Capture the cell that displays the provided text and extract its [X, Y] central coordinate. 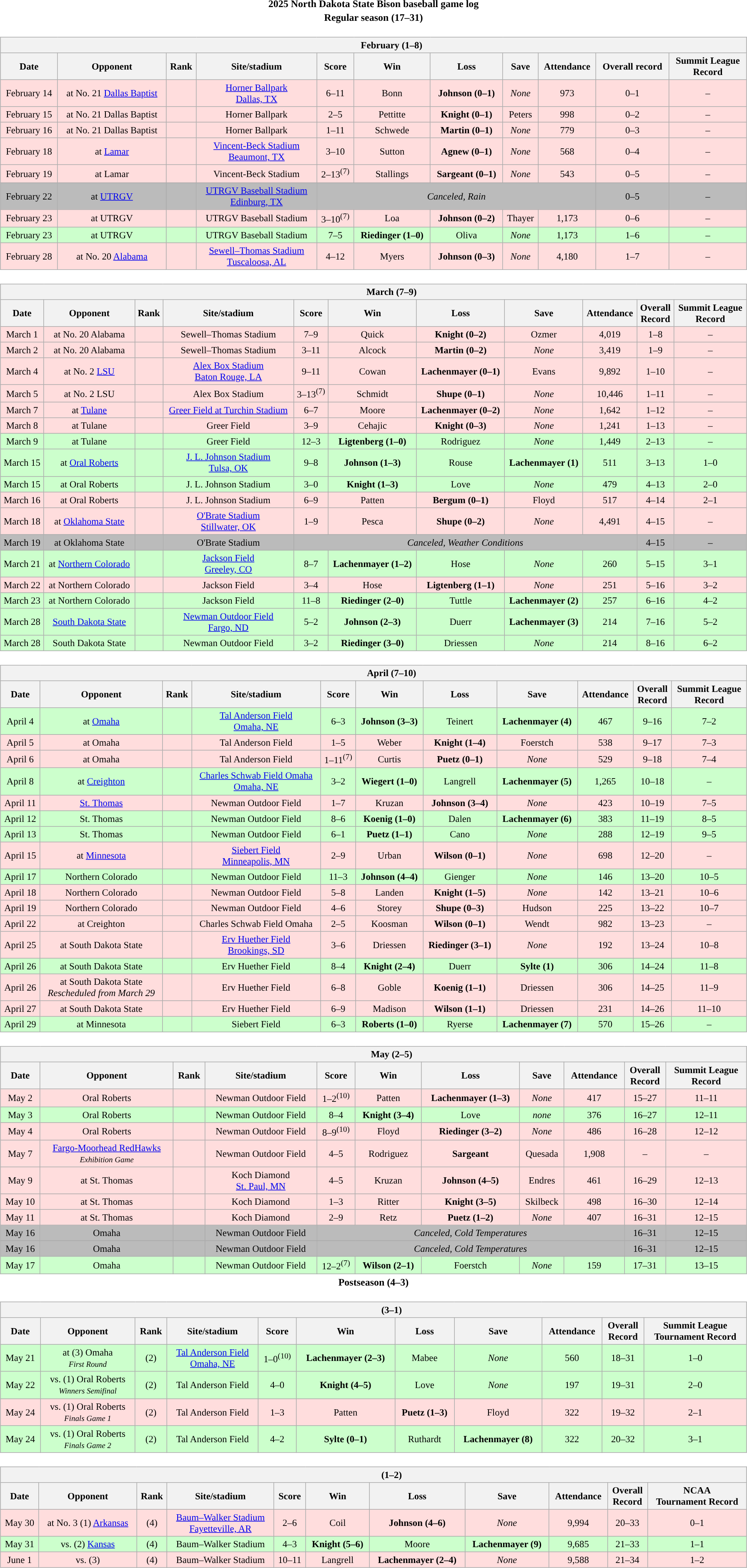
Koosman [389, 924]
Lachenmayer (8) [498, 1439]
April 5 [20, 743]
Johnson (0–2) [466, 218]
14–25 [652, 987]
vs. (2) Kansas [88, 1544]
982 [605, 924]
Johnson (4–6) [417, 1523]
4–3 [290, 1544]
Ozmer [544, 335]
973 [567, 93]
Jackson FieldGreeley, CO [228, 563]
3–4 [311, 585]
4–12 [335, 256]
May 17 [20, 1265]
April 19 [20, 908]
UTRGV Baseball StadiumEdinburg, TX [257, 196]
14–24 [652, 966]
Wilson (1–1) [460, 1009]
19–32 [623, 1412]
Mabee [424, 1358]
Sylte (0–1) [345, 1439]
Cehajic [373, 426]
7–9 [311, 335]
Ligtenberg (1–1) [461, 585]
March 23 [23, 601]
1–10 [655, 372]
Knight (1–5) [460, 892]
18–31 [623, 1358]
Johnson (3–3) [389, 722]
7–2 [709, 722]
April 4 [20, 722]
Skilbeck [542, 1202]
Lachenmayer (7) [537, 1024]
Shupe (0–3) [460, 908]
479 [609, 484]
Storey [389, 908]
9,892 [609, 372]
Fargo-Moorhead RedHawksExhibition Game [107, 1153]
529 [605, 759]
197 [572, 1385]
Martin (0–2) [461, 350]
10–11 [290, 1560]
16–30 [645, 1202]
3–6 [338, 945]
February 14 [29, 93]
Johnson (1–3) [373, 462]
21–34 [627, 1560]
779 [567, 130]
Sutton [392, 152]
March 7 [23, 410]
10–6 [709, 892]
Knight (5–6) [338, 1544]
1,908 [594, 1153]
1,265 [605, 782]
7–16 [655, 622]
192 [605, 945]
Coil [338, 1523]
Gienger [460, 876]
Summit LeagueTournament Record [695, 1331]
Alex Box StadiumBaton Rouge, LA [228, 372]
Wilson (2–1) [388, 1265]
560 [572, 1358]
Endres [542, 1181]
Erv Huether FieldBrookings, SD [256, 945]
April 6 [20, 759]
12–2(7) [336, 1265]
Canceled, Rain [456, 196]
Teinert [460, 722]
Sewell–Thomas StadiumTuscaloosa, AL [257, 256]
March 16 [23, 500]
Bergum (0–1) [461, 500]
1–2(10) [336, 1098]
May 9 [20, 1181]
20–33 [627, 1523]
Stallings [392, 174]
3–11 [311, 350]
9–18 [652, 759]
May 3 [20, 1115]
3–13 [655, 462]
O'Brate StadiumStillwater, OK [228, 521]
5–16 [655, 585]
Siebert FieldMinneapolis, MN [256, 856]
March 9 [23, 442]
none [542, 1115]
10–8 [709, 945]
Dalen [460, 819]
Sargeant (0–1) [466, 174]
10–7 [709, 908]
511 [609, 462]
March 5 [23, 393]
April (7–10) [373, 673]
568 [567, 152]
April 11 [20, 803]
Lachenmayer (2–3) [345, 1358]
February 28 [29, 256]
2–13 [655, 442]
Bonn [392, 93]
12–13 [706, 1181]
260 [609, 563]
Horner BallparkDallas, TX [257, 93]
Knight (0–2) [461, 335]
April 18 [20, 892]
1–12 [655, 410]
10–18 [652, 782]
9–11 [311, 372]
Puetz (1–1) [389, 834]
1,449 [609, 442]
5–8 [338, 892]
March (7–9) [373, 292]
3–10(7) [335, 218]
(3–1) [373, 1310]
Madison [389, 1009]
March 19 [23, 542]
Goble [389, 987]
Schmidt [373, 393]
4–13 [655, 484]
4,019 [609, 335]
April 8 [20, 782]
225 [605, 908]
Quesada [542, 1153]
May 11 [20, 1217]
Charles Schwab Field Omaha [256, 924]
Lachenmayer (0–2) [461, 410]
Puetz (1–2) [471, 1217]
461 [594, 1181]
May 10 [20, 1202]
1–6 [633, 235]
Shupe (0–2) [461, 521]
Peters [520, 115]
Pesca [373, 521]
486 [594, 1131]
Knight (1–3) [373, 484]
May 2 [20, 1098]
Vincent-Beck StadiumBeaumont, TX [257, 152]
Quick [373, 335]
Johnson (3–4) [460, 803]
April 22 [20, 924]
vs. (3) [88, 1560]
Wiegert (1–0) [389, 782]
16–27 [645, 1115]
J. L. Johnson StadiumTulsa, OK [228, 462]
Knight (4–5) [345, 1385]
March 22 [23, 585]
10–19 [652, 803]
698 [605, 856]
9–16 [652, 722]
Ligtenberg (1–0) [373, 442]
13–22 [652, 908]
13–15 [706, 1265]
March 8 [23, 426]
423 [605, 803]
February 22 [29, 196]
Greer Field at Turchin Stadium [228, 410]
998 [567, 115]
15–26 [652, 1024]
257 [609, 601]
Shupe (0–1) [461, 393]
6–16 [655, 601]
April 13 [20, 834]
3,419 [609, 350]
Koch DiamondSt. Paul, MN [261, 1181]
Baum–Walker StadiumFayetteville, AR [221, 1523]
0–2 [633, 115]
Thayer [520, 218]
March 21 [23, 563]
21–33 [627, 1544]
Lachenmayer (3) [544, 622]
Alex Box Stadium [228, 393]
0–4 [633, 152]
(1–2) [373, 1475]
3–13(7) [311, 393]
12–14 [706, 1202]
16–28 [645, 1131]
O'Brate Stadium [228, 542]
498 [594, 1202]
Alcock [373, 350]
2–13(7) [335, 174]
517 [609, 500]
146 [605, 876]
11–10 [709, 1009]
538 [605, 743]
Urban [389, 856]
407 [594, 1217]
13–23 [652, 924]
Riedinger (3–2) [471, 1131]
May 21 [20, 1358]
Siebert Field [256, 1024]
11–9 [709, 987]
Lachenmayer (1–2) [373, 563]
Newman Outdoor FieldFargo, ND [228, 622]
Koenig (1–1) [460, 987]
7–4 [709, 759]
10–5 [709, 876]
Knight (2–4) [389, 966]
Overall record [633, 67]
Knight (1–4) [460, 743]
4–6 [338, 908]
June 1 [20, 1560]
Curtis [389, 759]
March 4 [23, 372]
Charles Schwab Field OmahaOmaha, NE [256, 782]
Lachenmayer (0–1) [461, 372]
16–29 [645, 1181]
543 [567, 174]
Johnson (2–3) [373, 622]
Riedinger (2–0) [373, 601]
0–3 [633, 130]
13–21 [652, 892]
Pettitte [392, 115]
Knight (3–5) [471, 1202]
April 27 [20, 1009]
1,241 [609, 426]
3–10 [335, 152]
vs. (1) Oral RobertsWinners Semifinal [88, 1385]
Canceled, Weather Conditions [465, 542]
Riedinger (3–1) [460, 945]
Oliva [466, 235]
4–14 [655, 500]
8–9(10) [336, 1131]
Lachenmayer (4) [537, 722]
1–0(10) [278, 1358]
13–24 [652, 945]
Retz [388, 1217]
at South Dakota StateRescheduled from March 29 [101, 987]
Roberts (1–0) [389, 1024]
May 7 [20, 1153]
vs. (1) Oral RobertsFinals Game 2 [88, 1439]
9,685 [578, 1544]
6–7 [311, 410]
February 15 [29, 115]
20–32 [623, 1439]
April 29 [20, 1024]
May 22 [20, 1385]
Knight (0–3) [461, 426]
Ritter [388, 1202]
April 12 [20, 819]
Lachenmayer (9) [507, 1544]
Ruthardt [424, 1439]
4–0 [278, 1385]
13–20 [652, 876]
Lachenmayer (5) [537, 782]
288 [605, 834]
11–19 [652, 819]
376 [594, 1115]
Loa [392, 218]
4,180 [567, 256]
10,446 [609, 393]
May 30 [20, 1523]
Weber [389, 743]
6–8 [338, 987]
February 19 [29, 174]
Agnew (0–1) [466, 152]
Riedinger (3–0) [373, 643]
9–17 [652, 743]
Tuttle [461, 601]
11–11 [706, 1098]
11–3 [338, 876]
March 18 [23, 521]
15–27 [645, 1098]
Cowan [373, 372]
Lachenmayer (6) [537, 819]
12–19 [652, 834]
6–11 [335, 93]
8–5 [709, 819]
12–3 [311, 442]
6–1 [338, 834]
Evans [544, 372]
at (3) OmahaFirst Round [88, 1358]
9–5 [709, 834]
1,642 [609, 410]
1–13 [655, 426]
Puetz (0–1) [460, 759]
1–2 [697, 1560]
12–20 [652, 856]
2–6 [290, 1523]
Lachenmayer (1–3) [471, 1098]
April 17 [20, 876]
May 31 [20, 1544]
Lachenmayer (2) [544, 601]
Johnson (0–1) [466, 93]
3–9 [311, 426]
Wendt [537, 924]
Vincent-Beck Stadium [257, 174]
Riedinger (1–0) [392, 235]
1–8 [655, 335]
Ryerse [460, 1024]
Lachenmayer (1) [544, 462]
February 18 [29, 152]
Lachenmayer (2–4) [417, 1560]
NCAATournament Record [697, 1496]
7–3 [709, 743]
142 [605, 892]
570 [605, 1024]
8–7 [311, 563]
Landen [389, 892]
4,491 [609, 521]
April 25 [20, 945]
Knight (0–1) [466, 115]
at No. 3 (1) Arkansas [88, 1523]
9–8 [311, 462]
February 16 [29, 130]
6–2 [710, 643]
Rouse [461, 462]
May (2–5) [373, 1054]
5–15 [655, 563]
1–1 [697, 1544]
vs. (1) Oral RobertsFinals Game 1 [88, 1412]
Puetz (1–3) [424, 1412]
12–11 [706, 1115]
251 [609, 585]
May 4 [20, 1131]
Koenig (1–0) [389, 819]
March 2 [23, 350]
9,588 [578, 1560]
February (1–8) [373, 45]
Johnson (4–5) [471, 1181]
Martin (0–1) [466, 130]
April 15 [20, 856]
8–6 [338, 819]
0–6 [633, 218]
Sargeant [471, 1153]
383 [605, 819]
159 [594, 1265]
Cano [460, 834]
Johnson (4–4) [389, 876]
Hudson [537, 908]
8–16 [655, 643]
Myers [392, 256]
9,994 [578, 1523]
March 1 [23, 335]
Knight (3–4) [388, 1115]
467 [605, 722]
14–26 [652, 1009]
19–31 [623, 1385]
1–11(7) [338, 759]
417 [594, 1098]
17–31 [645, 1265]
3–0 [311, 484]
1–5 [338, 743]
Johnson (0–3) [466, 256]
12–12 [706, 1131]
Sylte (1) [537, 966]
Schwede [392, 130]
231 [605, 1009]
